For the text-containing cell, return its midpoint in [X, Y] coordinate format. 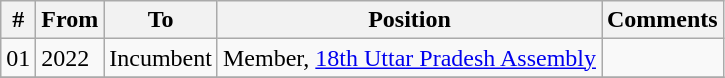
Incumbent [161, 58]
Comments [663, 20]
01 [18, 58]
Member, 18th Uttar Pradesh Assembly [409, 58]
From [70, 20]
# [18, 20]
Position [409, 20]
To [161, 20]
2022 [70, 58]
